Identify which cell holds the provided text, then report its [x, y] central coordinate. 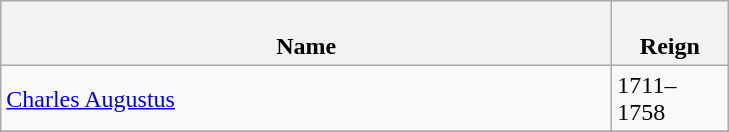
Name [306, 34]
1711–1758 [670, 98]
Charles Augustus [306, 98]
Reign [670, 34]
